Pinpoint the cell where the given text exists, returning its [X, Y] midpoint coordinate. 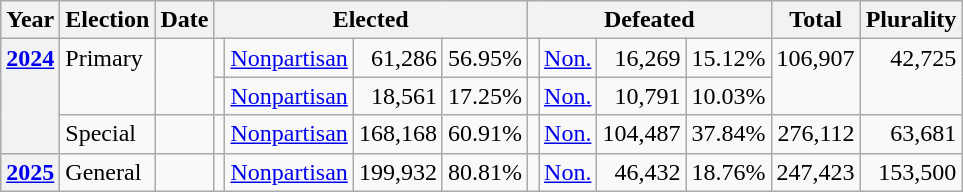
61,286 [398, 58]
46,432 [642, 172]
Elected [371, 20]
199,932 [398, 172]
Plurality [911, 20]
153,500 [911, 172]
18,561 [398, 96]
2024 [30, 96]
80.81% [484, 172]
17.25% [484, 96]
General [108, 172]
37.84% [728, 134]
56.95% [484, 58]
Special [108, 134]
Election [108, 20]
42,725 [911, 77]
10,791 [642, 96]
10.03% [728, 96]
Total [816, 20]
106,907 [816, 77]
16,269 [642, 58]
18.76% [728, 172]
Primary [108, 77]
Defeated [649, 20]
104,487 [642, 134]
60.91% [484, 134]
15.12% [728, 58]
276,112 [816, 134]
168,168 [398, 134]
Year [30, 20]
2025 [30, 172]
Date [184, 20]
63,681 [911, 134]
247,423 [816, 172]
